Locate the cell with the specified text and output its (x, y) center coordinate. 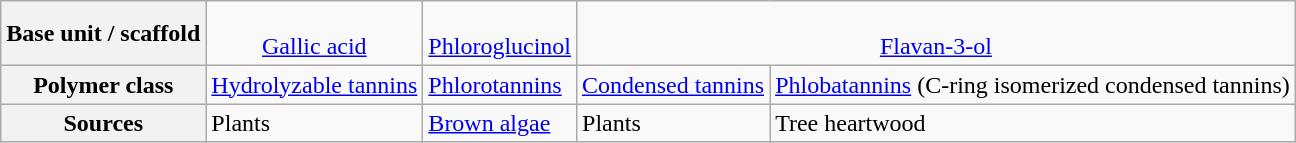
Phlobatannins (C-ring isomerized condensed tannins) (1033, 85)
Tree heartwood (1033, 123)
Phlorotannins (500, 85)
Gallic acid (314, 34)
Condensed tannins (674, 85)
Hydrolyzable tannins (314, 85)
Phloroglucinol (500, 34)
Polymer class (104, 85)
Brown algae (500, 123)
Base unit / scaffold (104, 34)
Flavan-3-ol (936, 34)
Sources (104, 123)
